Provide the [x, y] coordinate of the cell's center where the given text is located.  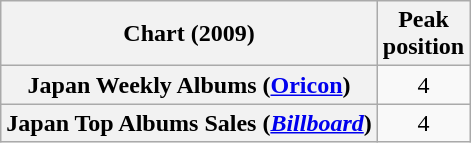
Japan Weekly Albums (Oricon) [190, 85]
Japan Top Albums Sales (Billboard) [190, 123]
Chart (2009) [190, 34]
Peakposition [423, 34]
